Locate the cell with the specified text and output its [x, y] center coordinate. 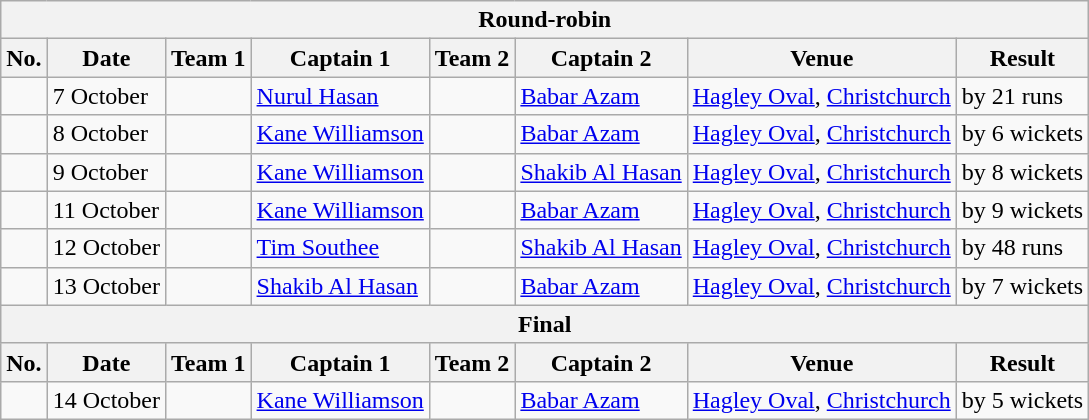
7 October [106, 96]
13 October [106, 286]
Round-robin [545, 20]
11 October [106, 210]
by 8 wickets [1022, 172]
by 6 wickets [1022, 134]
Tim Southee [340, 248]
by 48 runs [1022, 248]
by 21 runs [1022, 96]
by 7 wickets [1022, 286]
Nurul Hasan [340, 96]
Final [545, 324]
by 9 wickets [1022, 210]
by 5 wickets [1022, 400]
14 October [106, 400]
9 October [106, 172]
12 October [106, 248]
8 October [106, 134]
